Pinpoint the cell where the given text exists, returning its (X, Y) midpoint coordinate. 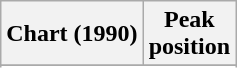
Peakposition (189, 34)
Chart (1990) (72, 34)
